Find where the given text appears and provide that cell's center as [x, y] coordinate. 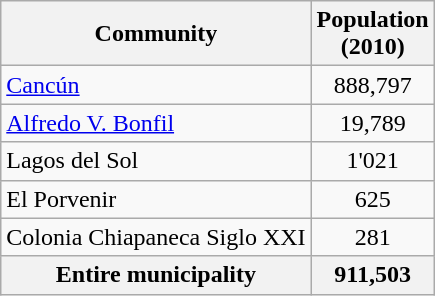
888,797 [372, 85]
Colonia Chiapaneca Siglo XXI [156, 237]
19,789 [372, 123]
911,503 [372, 275]
281 [372, 237]
Alfredo V. Bonfil [156, 123]
Community [156, 34]
Lagos del Sol [156, 161]
1'021 [372, 161]
Entire municipality [156, 275]
Population(2010) [372, 34]
El Porvenir [156, 199]
625 [372, 199]
Cancún [156, 85]
